Locate the cell with the specified text and output its [x, y] center coordinate. 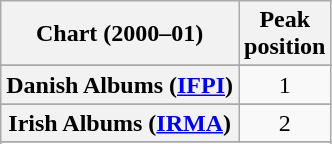
Danish Albums (IFPI) [120, 85]
Chart (2000–01) [120, 34]
2 [285, 123]
Peakposition [285, 34]
1 [285, 85]
Irish Albums (IRMA) [120, 123]
